Search for the cell housing the specified text and yield its (x, y) center coordinate. 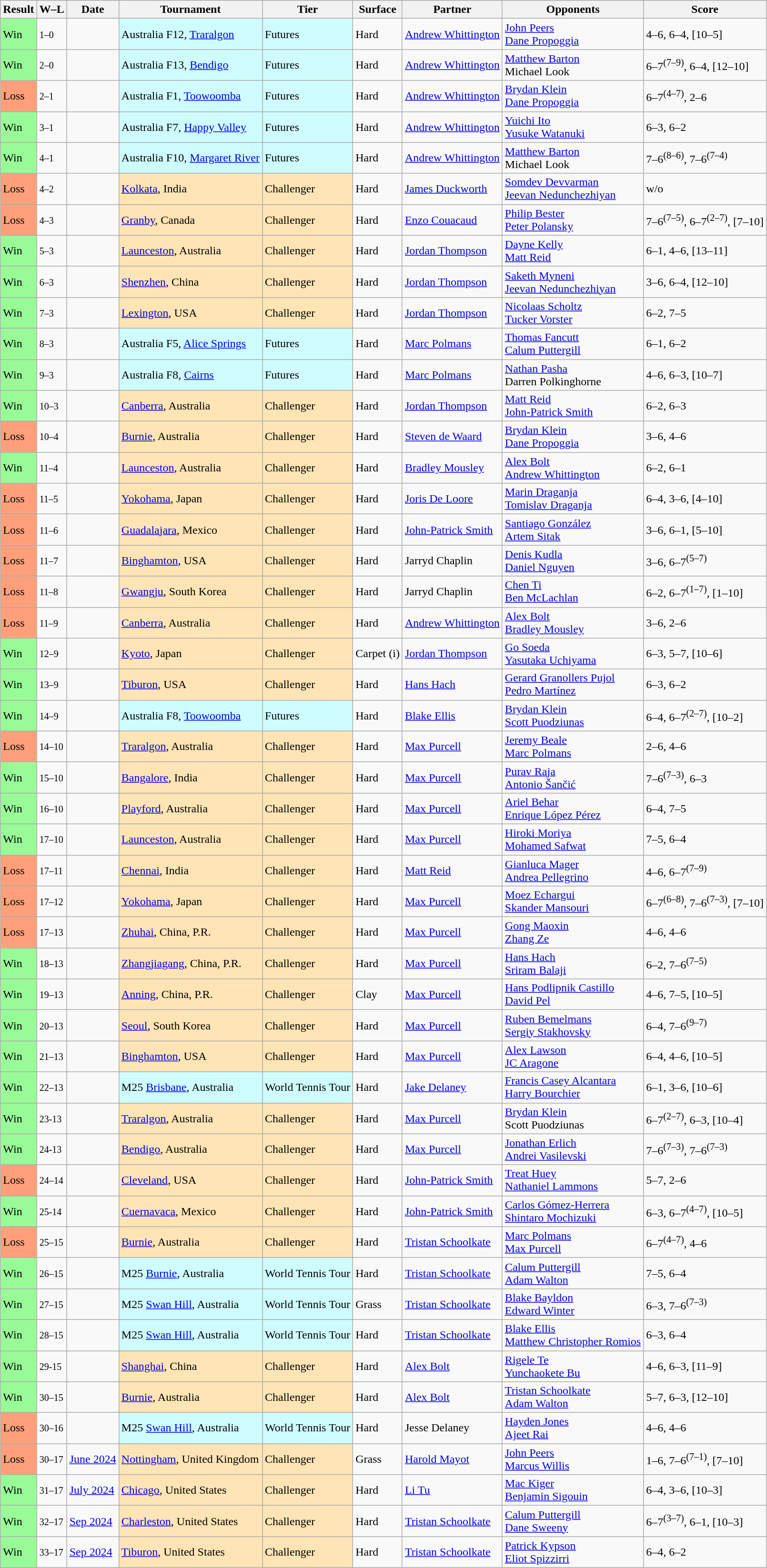
6–1, 6–2 (705, 344)
6–3, 6–7(4–7), [10–5] (705, 1211)
Charleston, United States (191, 1521)
Carlos Gómez-Herrera Shintaro Mochizuki (573, 1211)
Australia F8, Toowoomba (191, 715)
30–15 (51, 1397)
Tier (307, 10)
7–6(7–5), 6–7(2–7), [7–10] (705, 220)
June 2024 (92, 1459)
Bangalore, India (191, 777)
Marin Draganja Tomislav Draganja (573, 499)
Carpet (i) (378, 653)
6–7(3–7), 6–1, [10–3] (705, 1521)
Lexington, USA (191, 312)
17–13 (51, 932)
8–3 (51, 344)
Tournament (191, 10)
Playford, Australia (191, 809)
Blake Ellis (452, 715)
31–17 (51, 1490)
20–13 (51, 1026)
5–3 (51, 250)
6–1, 4–6, [13–11] (705, 250)
Cleveland, USA (191, 1180)
w/o (705, 189)
Alex Lawson JC Aragone (573, 1056)
1–6, 7–6(7–1), [7–10] (705, 1459)
3–1 (51, 127)
6–2, 7–6(7–5) (705, 964)
M25 Burnie, Australia (191, 1273)
Tiburon, United States (191, 1552)
Bradley Mousley (452, 468)
7–3 (51, 312)
Thomas Fancutt Calum Puttergill (573, 344)
Calum Puttergill Dane Sweeny (573, 1521)
6–7(7–9), 6–4, [12–10] (705, 65)
7–6(8–6), 7–6(7–4) (705, 158)
Opponents (573, 10)
17–12 (51, 902)
Australia F8, Cairns (191, 374)
Kyoto, Japan (191, 653)
Shenzhen, China (191, 282)
Treat Huey Nathaniel Lammons (573, 1180)
2–0 (51, 65)
29-15 (51, 1366)
6–3 (51, 282)
6–2, 6–7(1–7), [1–10] (705, 591)
6–7(6–8), 7–6(7–3), [7–10] (705, 902)
Nottingham, United Kingdom (191, 1459)
1–0 (51, 34)
Ruben Bemelmans Sergiy Stakhovsky (573, 1026)
6–4, 6–7(2–7), [10–2] (705, 715)
James Duckworth (452, 189)
6–4, 7–5 (705, 809)
Somdev Devvarman Jeevan Nedunchezhiyan (573, 189)
Guadalajara, Mexico (191, 529)
23-13 (51, 1118)
Denis Kudla Daniel Nguyen (573, 561)
11–8 (51, 591)
11–7 (51, 561)
6–4, 3–6, [10–3] (705, 1490)
6–2, 6–1 (705, 468)
11–6 (51, 529)
30–16 (51, 1428)
11–4 (51, 468)
Granby, Canada (191, 220)
6–3, 6–4 (705, 1335)
2–1 (51, 96)
Francis Casey Alcantara Harry Bourchier (573, 1088)
25–15 (51, 1242)
M25 Brisbane, Australia (191, 1088)
Joris De Loore (452, 499)
6–1, 3–6, [10–6] (705, 1088)
Rigele Te Yunchaokete Bu (573, 1366)
Blake Bayldon Edward Winter (573, 1304)
4–1 (51, 158)
Steven de Waard (452, 437)
3–6, 6–4, [12–10] (705, 282)
Alex Bolt Bradley Mousley (573, 623)
22–13 (51, 1088)
13–9 (51, 685)
Chen Ti Ben McLachlan (573, 591)
6–3, 7–6(7–3) (705, 1304)
Purav Raja Antonio Šančić (573, 777)
Tiburon, USA (191, 685)
Hayden Jones Ajeet Rai (573, 1428)
Gong Maoxin Zhang Ze (573, 932)
6–7(4–7), 2–6 (705, 96)
6–4, 6–2 (705, 1552)
10–3 (51, 406)
Harold Mayot (452, 1459)
6–7(4–7), 4–6 (705, 1242)
6–2, 7–5 (705, 312)
Santiago González Artem Sitak (573, 529)
4–6, 6–4, [10–5] (705, 34)
5–7, 2–6 (705, 1180)
33–17 (51, 1552)
2–6, 4–6 (705, 747)
6–4, 4–6, [10–5] (705, 1056)
Blake Ellis Matthew Christopher Romios (573, 1335)
3–6, 6–7(5–7) (705, 561)
11–9 (51, 623)
26–15 (51, 1273)
4–6, 6–7(7–9) (705, 870)
27–15 (51, 1304)
6–4, 3–6, [4–10] (705, 499)
4–6, 7–5, [10–5] (705, 994)
Date (92, 10)
9–3 (51, 374)
16–10 (51, 809)
28–15 (51, 1335)
Gerard Granollers Pujol Pedro Martínez (573, 685)
15–10 (51, 777)
3–6, 6–1, [5–10] (705, 529)
John Peers Dane Propoggia (573, 34)
Philip Bester Peter Polansky (573, 220)
7–6(7–3), 6–3 (705, 777)
Shanghai, China (191, 1366)
Nicolaas Scholtz Tucker Vorster (573, 312)
Australia F10, Margaret River (191, 158)
14–9 (51, 715)
6–2, 6–3 (705, 406)
Calum Puttergill Adam Walton (573, 1273)
Marc Polmans Max Purcell (573, 1242)
Clay (378, 994)
Chennai, India (191, 870)
Go Soeda Yasutaka Uchiyama (573, 653)
3–6, 4–6 (705, 437)
4–6, 6–3, [11–9] (705, 1366)
Hiroki Moriya Mohamed Safwat (573, 839)
17–11 (51, 870)
Hans Hach Sriram Balaji (573, 964)
4–6, 6–3, [10–7] (705, 374)
Surface (378, 10)
Patrick Kypson Eliot Spizzirri (573, 1552)
Australia F12, Traralgon (191, 34)
4–2 (51, 189)
25-14 (51, 1211)
Result (19, 10)
7–6(7–3), 7–6(7–3) (705, 1149)
Tristan Schoolkate Adam Walton (573, 1397)
17–10 (51, 839)
12–9 (51, 653)
30–17 (51, 1459)
Alex Bolt Andrew Whittington (573, 468)
July 2024 (92, 1490)
Hans Podlipnik Castillo David Pel (573, 994)
John Peers Marcus Willis (573, 1459)
Kolkata, India (191, 189)
5–7, 6–3, [12–10] (705, 1397)
Gianluca Mager Andrea Pellegrino (573, 870)
11–5 (51, 499)
Cuernavaca, Mexico (191, 1211)
24–14 (51, 1180)
Bendigo, Australia (191, 1149)
14–10 (51, 747)
Australia F7, Happy Valley (191, 127)
Anning, China, P.R. (191, 994)
Dayne Kelly Matt Reid (573, 250)
Matt Reid John-Patrick Smith (573, 406)
Australia F1, Toowoomba (191, 96)
Seoul, South Korea (191, 1026)
Jeremy Beale Marc Polmans (573, 747)
Zhuhai, China, P.R. (191, 932)
10–4 (51, 437)
Chicago, United States (191, 1490)
19–13 (51, 994)
Jake Delaney (452, 1088)
Jonathan Erlich Andrei Vasilevski (573, 1149)
18–13 (51, 964)
6–4, 7–6(9–7) (705, 1026)
32–17 (51, 1521)
Yuichi Ito Yusuke Watanuki (573, 127)
Li Tu (452, 1490)
6–7(2–7), 6–3, [10–4] (705, 1118)
4–3 (51, 220)
Mac Kiger Benjamin Sigouin (573, 1490)
21–13 (51, 1056)
24-13 (51, 1149)
Ariel Behar Enrique López Pérez (573, 809)
Gwangju, South Korea (191, 591)
Australia F13, Bendigo (191, 65)
Partner (452, 10)
Score (705, 10)
3–6, 2–6 (705, 623)
Enzo Couacaud (452, 220)
Nathan Pasha Darren Polkinghorne (573, 374)
Jesse Delaney (452, 1428)
6–3, 5–7, [10–6] (705, 653)
Moez Echargui Skander Mansouri (573, 902)
Zhangjiagang, China, P.R. (191, 964)
W–L (51, 10)
Hans Hach (452, 685)
Saketh Myneni Jeevan Nedunchezhiyan (573, 282)
Australia F5, Alice Springs (191, 344)
Matt Reid (452, 870)
